Provide the [x, y] coordinate of the cell's center where the given text is located.  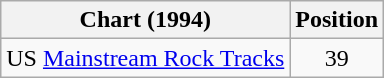
US Mainstream Rock Tracks [146, 58]
39 [337, 58]
Chart (1994) [146, 20]
Position [337, 20]
